From the cell containing the given text, extract its center point as (x, y) coordinate. 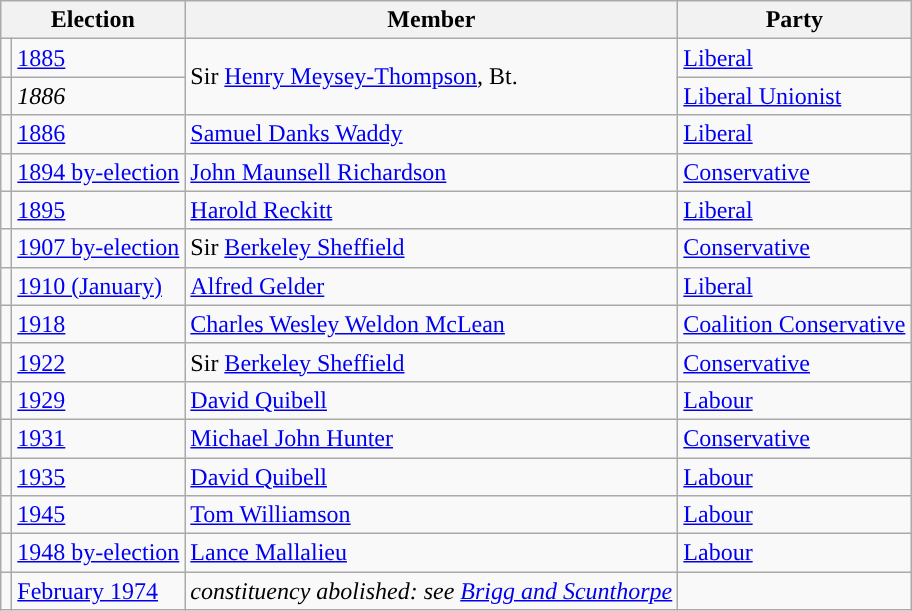
Liberal Unionist (794, 96)
1895 (98, 210)
Party (794, 20)
1910 (January) (98, 286)
1945 (98, 515)
Samuel Danks Waddy (432, 134)
Tom Williamson (432, 515)
1907 by-election (98, 248)
John Maunsell Richardson (432, 172)
Michael John Hunter (432, 438)
February 1974 (98, 591)
1918 (98, 324)
Lance Mallalieu (432, 553)
Election (93, 20)
1929 (98, 400)
1885 (98, 58)
1894 by-election (98, 172)
constituency abolished: see Brigg and Scunthorpe (432, 591)
1931 (98, 438)
Charles Wesley Weldon McLean (432, 324)
Alfred Gelder (432, 286)
1935 (98, 477)
1922 (98, 362)
Sir Henry Meysey-Thompson, Bt. (432, 77)
Coalition Conservative (794, 324)
Harold Reckitt (432, 210)
Member (432, 20)
1948 by-election (98, 553)
